Provide the [X, Y] coordinate of the cell's center where the given text is located.  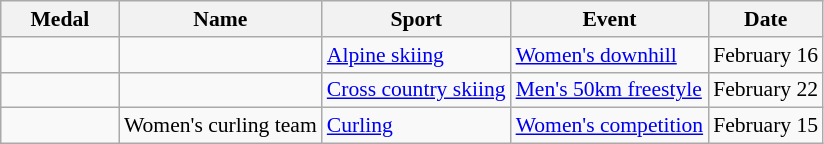
February 22 [766, 90]
Curling [416, 126]
February 15 [766, 126]
Medal [60, 19]
Sport [416, 19]
Name [220, 19]
Date [766, 19]
Women's curling team [220, 126]
Cross country skiing [416, 90]
Women's competition [610, 126]
Women's downhill [610, 55]
Event [610, 19]
February 16 [766, 55]
Alpine skiing [416, 55]
Men's 50km freestyle [610, 90]
